From the cell containing the given text, extract its center point as (x, y) coordinate. 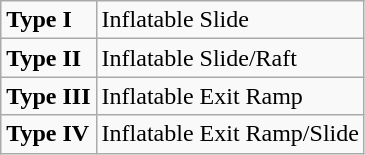
Inflatable Exit Ramp/Slide (230, 134)
Type I (48, 20)
Inflatable Slide/Raft (230, 58)
Type II (48, 58)
Inflatable Slide (230, 20)
Type IV (48, 134)
Inflatable Exit Ramp (230, 96)
Type III (48, 96)
